Extract the (X, Y) coordinate from the center of the cell holding the provided text.  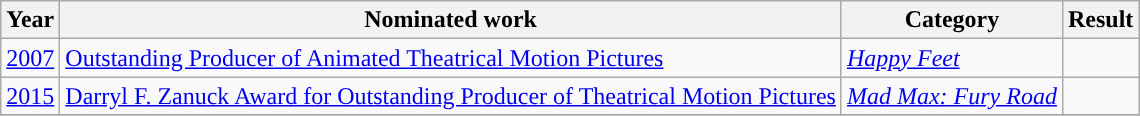
Happy Feet (952, 58)
Outstanding Producer of Animated Theatrical Motion Pictures (451, 58)
Year (30, 20)
2007 (30, 58)
Mad Max: Fury Road (952, 96)
Darryl F. Zanuck Award for Outstanding Producer of Theatrical Motion Pictures (451, 96)
Result (1100, 20)
Category (952, 20)
Nominated work (451, 20)
2015 (30, 96)
